Extract the [x, y] coordinate from the center of the cell holding the provided text.  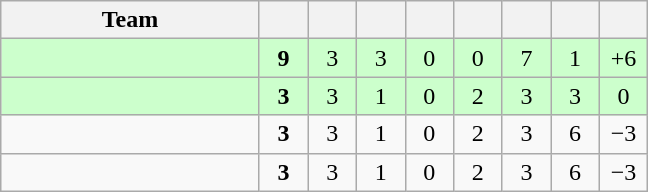
9 [284, 58]
7 [526, 58]
+6 [624, 58]
Team [130, 20]
